Scan for the cell matching the given text and deliver its [X, Y] coordinate at center. 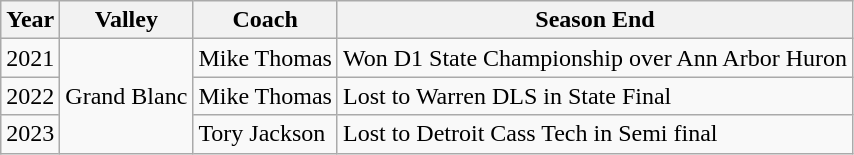
Lost to Warren DLS in State Final [594, 96]
Tory Jackson [266, 134]
Valley [126, 20]
Grand Blanc [126, 96]
Coach [266, 20]
Lost to Detroit Cass Tech in Semi final [594, 134]
Won D1 State Championship over Ann Arbor Huron [594, 58]
2021 [30, 58]
2023 [30, 134]
Year [30, 20]
Season End [594, 20]
2022 [30, 96]
